From the cell containing the given text, extract its center point as [X, Y] coordinate. 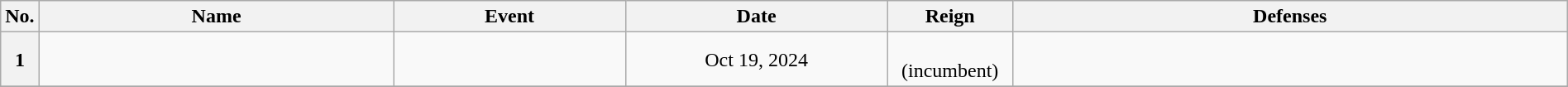
Event [509, 17]
Name [217, 17]
Reign [949, 17]
No. [20, 17]
Defenses [1290, 17]
Date [756, 17]
1 [20, 60]
(incumbent) [949, 60]
Oct 19, 2024 [756, 60]
